Return (X, Y) of the center of cell containing provided text 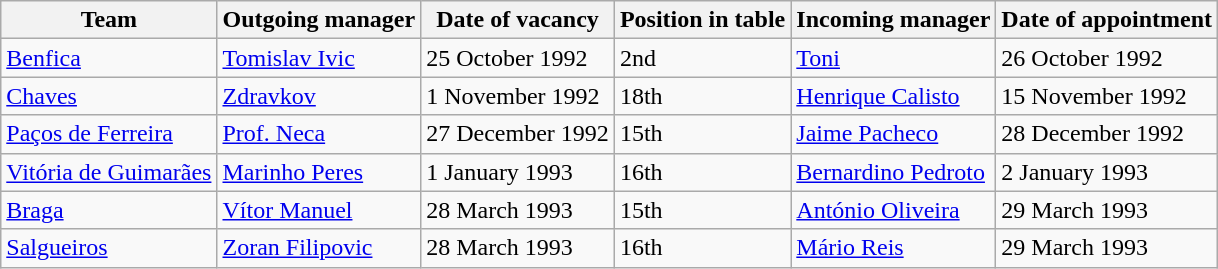
Incoming manager (894, 20)
Toni (894, 58)
2nd (702, 58)
Mário Reis (894, 248)
Marinho Peres (319, 172)
2 January 1993 (1107, 172)
18th (702, 96)
Outgoing manager (319, 20)
27 December 1992 (518, 134)
15 November 1992 (1107, 96)
Chaves (109, 96)
Braga (109, 210)
Vitória de Guimarães (109, 172)
Paços de Ferreira (109, 134)
Date of vacancy (518, 20)
26 October 1992 (1107, 58)
Prof. Neca (319, 134)
Bernardino Pedroto (894, 172)
28 December 1992 (1107, 134)
Team (109, 20)
Vítor Manuel (319, 210)
Tomislav Ivic (319, 58)
Benfica (109, 58)
1 January 1993 (518, 172)
Date of appointment (1107, 20)
Salgueiros (109, 248)
Position in table (702, 20)
António Oliveira (894, 210)
25 October 1992 (518, 58)
Zdravkov (319, 96)
1 November 1992 (518, 96)
Zoran Filipovic (319, 248)
Henrique Calisto (894, 96)
Jaime Pacheco (894, 134)
